Determine the [x, y] coordinate at the center of the cell enclosing the given text.  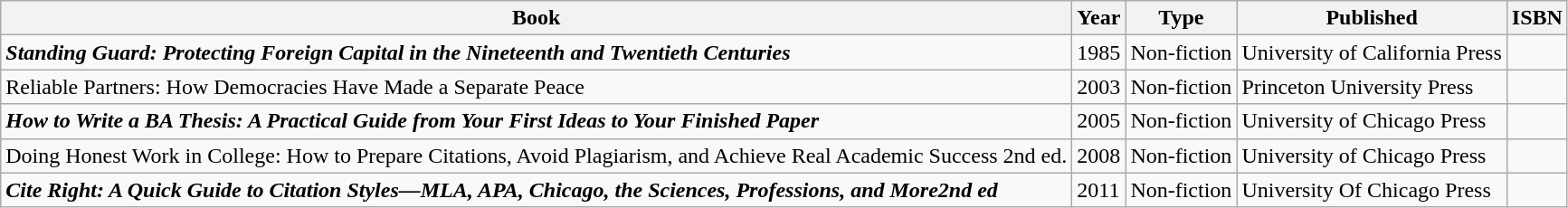
Princeton University Press [1372, 87]
How to Write a BA Thesis: A Practical Guide from Your First Ideas to Your Finished Paper [537, 121]
Standing Guard: Protecting Foreign Capital in the Nineteenth and Twentieth Centuries [537, 52]
2005 [1098, 121]
University Of Chicago Press [1372, 190]
Book [537, 18]
Type [1182, 18]
1985 [1098, 52]
2011 [1098, 190]
Published [1372, 18]
Reliable Partners: How Democracies Have Made a Separate Peace [537, 87]
University of California Press [1372, 52]
Cite Right: A Quick Guide to Citation Styles—MLA, APA, Chicago, the Sciences, Professions, and More2nd ed [537, 190]
Doing Honest Work in College: How to Prepare Citations, Avoid Plagiarism, and Achieve Real Academic Success 2nd ed. [537, 156]
Year [1098, 18]
2003 [1098, 87]
2008 [1098, 156]
ISBN [1536, 18]
